From the cell containing the given text, extract its center point as (x, y) coordinate. 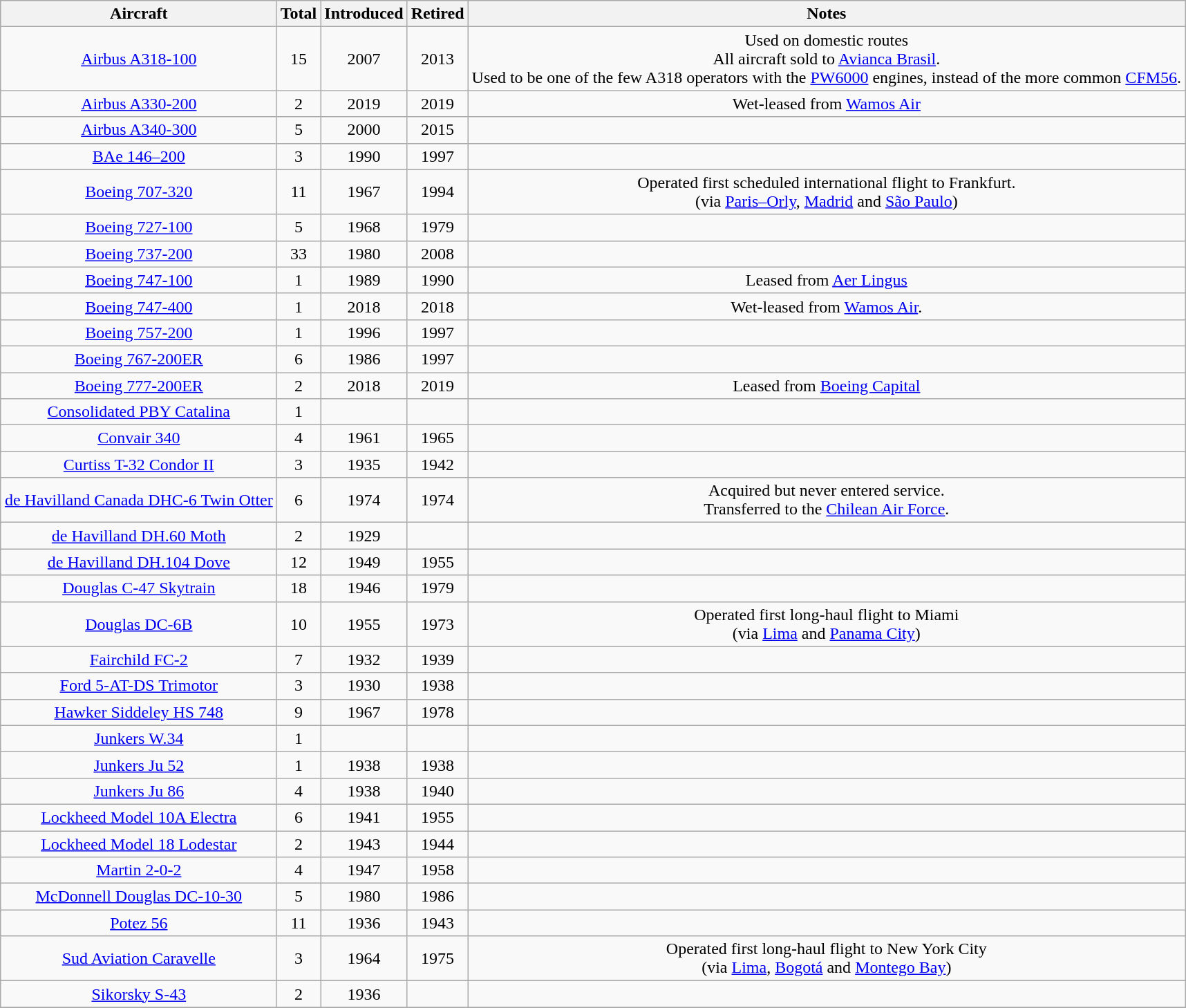
Boeing 707-320 (138, 192)
33 (299, 254)
1968 (364, 227)
Sud Aviation Caravelle (138, 958)
7 (299, 660)
1965 (437, 438)
Total (299, 14)
1944 (437, 844)
McDonnell Douglas DC-10-30 (138, 897)
Wet-leased from Wamos Air. (827, 306)
1940 (437, 791)
12 (299, 562)
1932 (364, 660)
Retired (437, 14)
Boeing 747-400 (138, 306)
Operated first scheduled international flight to Frankfurt.(via Paris–Orly, Madrid and São Paulo) (827, 192)
1942 (437, 465)
1964 (364, 958)
Boeing 747-100 (138, 280)
Operated first long-haul flight to New York City (via Lima, Bogotá and Montego Bay) (827, 958)
Douglas DC-6B (138, 624)
2015 (437, 130)
Wet-leased from Wamos Air (827, 104)
Boeing 767-200ER (138, 359)
1975 (437, 958)
1949 (364, 562)
Introduced (364, 14)
9 (299, 712)
Airbus A330-200 (138, 104)
2008 (437, 254)
1958 (437, 870)
1939 (437, 660)
Leased from Boeing Capital (827, 385)
1973 (437, 624)
Aircraft (138, 14)
Airbus A318-100 (138, 59)
Potez 56 (138, 923)
BAe 146–200 (138, 156)
Leased from Aer Lingus (827, 280)
1947 (364, 870)
1961 (364, 438)
Douglas C-47 Skytrain (138, 588)
1996 (364, 333)
18 (299, 588)
2000 (364, 130)
Ford 5-AT-DS Trimotor (138, 686)
1989 (364, 280)
1978 (437, 712)
1935 (364, 465)
Convair 340 (138, 438)
Junkers W.34 (138, 738)
de Havilland Canada DHC-6 Twin Otter (138, 501)
Fairchild FC-2 (138, 660)
1946 (364, 588)
Airbus A340-300 (138, 130)
de Havilland DH.60 Moth (138, 536)
Sikorsky S-43 (138, 994)
Lockheed Model 10A Electra (138, 817)
Notes (827, 14)
Operated first long-haul flight to Miami(via Lima and Panama City) (827, 624)
2013 (437, 59)
1929 (364, 536)
Boeing 727-100 (138, 227)
Acquired but never entered service. Transferred to the Chilean Air Force. (827, 501)
2007 (364, 59)
10 (299, 624)
1994 (437, 192)
Junkers Ju 86 (138, 791)
Consolidated PBY Catalina (138, 412)
Curtiss T-32 Condor II (138, 465)
1941 (364, 817)
15 (299, 59)
Boeing 757-200 (138, 333)
Hawker Siddeley HS 748 (138, 712)
Boeing 777-200ER (138, 385)
Lockheed Model 18 Lodestar (138, 844)
Junkers Ju 52 (138, 765)
de Havilland DH.104 Dove (138, 562)
Boeing 737-200 (138, 254)
1930 (364, 686)
Martin 2-0-2 (138, 870)
